Locate the cell with the specified text and output its [X, Y] center coordinate. 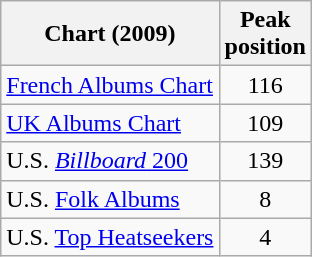
U.S. Folk Albums [110, 199]
Chart (2009) [110, 34]
U.S. Billboard 200 [110, 161]
UK Albums Chart [110, 123]
139 [265, 161]
4 [265, 237]
8 [265, 199]
French Albums Chart [110, 85]
Peakposition [265, 34]
U.S. Top Heatseekers [110, 237]
109 [265, 123]
116 [265, 85]
